Find where the given text appears and provide that cell's center as [X, Y] coordinate. 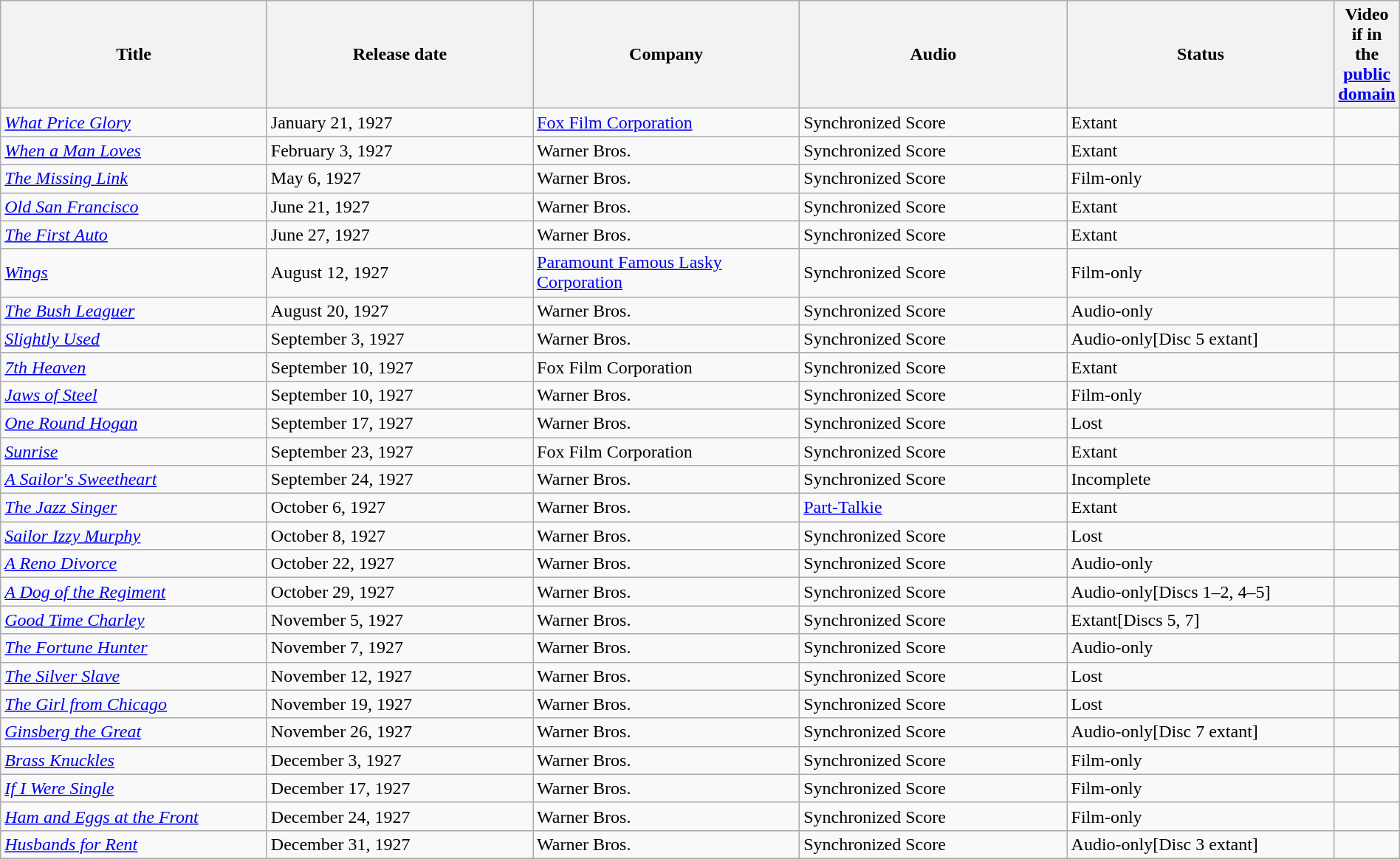
A Reno Divorce [134, 564]
August 20, 1927 [399, 311]
February 3, 1927 [399, 151]
Slightly Used [134, 339]
The First Auto [134, 235]
Ham and Eggs at the Front [134, 816]
Title [134, 55]
When a Man Loves [134, 151]
December 17, 1927 [399, 788]
Audio-only[Disc 7 extant] [1201, 732]
If I Were Single [134, 788]
October 29, 1927 [399, 592]
September 3, 1927 [399, 339]
Audio-only[Disc 5 extant] [1201, 339]
7th Heaven [134, 367]
December 24, 1927 [399, 816]
November 19, 1927 [399, 704]
Husbands for Rent [134, 844]
November 5, 1927 [399, 620]
One Round Hogan [134, 423]
The Bush Leaguer [134, 311]
Audio-only[Discs 1–2, 4–5] [1201, 592]
Jaws of Steel [134, 395]
Paramount Famous Lasky Corporation [666, 273]
Ginsberg the Great [134, 732]
June 27, 1927 [399, 235]
December 3, 1927 [399, 760]
September 17, 1927 [399, 423]
August 12, 1927 [399, 273]
Sunrise [134, 451]
October 8, 1927 [399, 536]
The Fortune Hunter [134, 648]
June 21, 1927 [399, 207]
Release date [399, 55]
Video if in the public domain [1367, 55]
October 6, 1927 [399, 508]
Part-Talkie [933, 508]
The Girl from Chicago [134, 704]
Incomplete [1201, 480]
Wings [134, 273]
Company [666, 55]
The Silver Slave [134, 676]
Audio-only[Disc 3 extant] [1201, 844]
September 23, 1927 [399, 451]
November 7, 1927 [399, 648]
The Jazz Singer [134, 508]
Brass Knuckles [134, 760]
A Sailor's Sweetheart [134, 480]
September 24, 1927 [399, 480]
October 22, 1927 [399, 564]
Extant[Discs 5, 7] [1201, 620]
Good Time Charley [134, 620]
Sailor Izzy Murphy [134, 536]
January 21, 1927 [399, 123]
November 12, 1927 [399, 676]
Audio [933, 55]
A Dog of the Regiment [134, 592]
November 26, 1927 [399, 732]
The Missing Link [134, 179]
Old San Francisco [134, 207]
December 31, 1927 [399, 844]
What Price Glory [134, 123]
Status [1201, 55]
May 6, 1927 [399, 179]
